Identify which cell holds the provided text, then report its [X, Y] central coordinate. 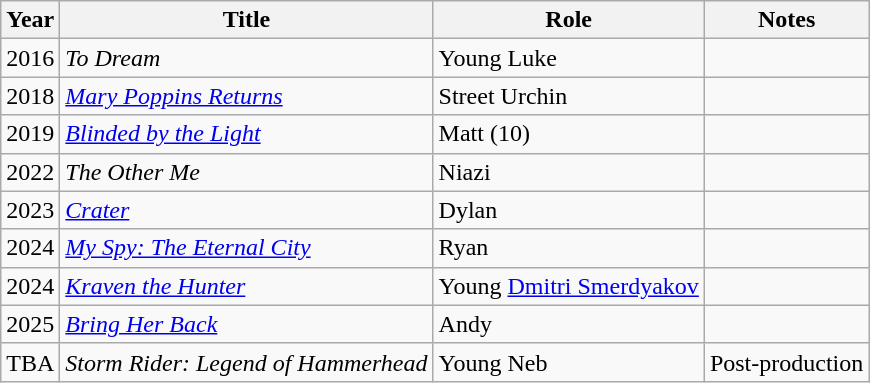
Notes [786, 20]
2023 [30, 210]
Crater [246, 210]
Matt (10) [568, 134]
Young Luke [568, 58]
Kraven the Hunter [246, 286]
2018 [30, 96]
Street Urchin [568, 96]
Blinded by the Light [246, 134]
2025 [30, 324]
My Spy: The Eternal City [246, 248]
Bring Her Back [246, 324]
Year [30, 20]
Title [246, 20]
2016 [30, 58]
2022 [30, 172]
Storm Rider: Legend of Hammerhead [246, 362]
Dylan [568, 210]
Ryan [568, 248]
The Other Me [246, 172]
2019 [30, 134]
Mary Poppins Returns [246, 96]
To Dream [246, 58]
Post-production [786, 362]
Young Neb [568, 362]
Role [568, 20]
Andy [568, 324]
Young Dmitri Smerdyakov [568, 286]
Niazi [568, 172]
TBA [30, 362]
